Search for the cell housing the specified text and yield its [x, y] center coordinate. 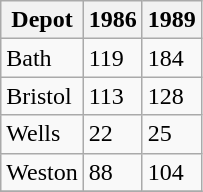
Weston [42, 172]
88 [112, 172]
1986 [112, 20]
Depot [42, 20]
128 [172, 96]
25 [172, 134]
Bristol [42, 96]
184 [172, 58]
104 [172, 172]
1989 [172, 20]
113 [112, 96]
119 [112, 58]
Bath [42, 58]
Wells [42, 134]
22 [112, 134]
